Return the [x, y] coordinate for the center point of the cell that contains the specified text.  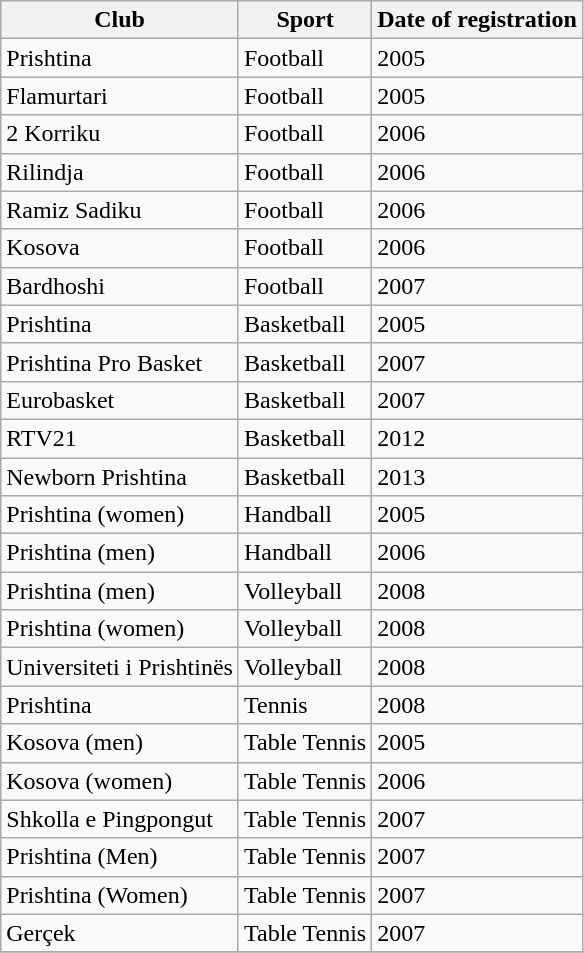
Eurobasket [120, 400]
Newborn Prishtina [120, 477]
2 Korriku [120, 134]
Universiteti i Prishtinës [120, 667]
Kosova (men) [120, 743]
Ramiz Sadiku [120, 210]
2013 [478, 477]
Sport [304, 20]
Flamurtari [120, 96]
Prishtina Pro Basket [120, 362]
Kosova (women) [120, 781]
Bardhoshi [120, 286]
Prishtina (Women) [120, 895]
Club [120, 20]
Shkolla e Pingpongut [120, 819]
Prishtina (Men) [120, 857]
2012 [478, 438]
Gerçek [120, 933]
RTV21 [120, 438]
Date of registration [478, 20]
Rilindja [120, 172]
Kosova [120, 248]
Tennis [304, 705]
